Identify which cell holds the provided text, then report its (x, y) central coordinate. 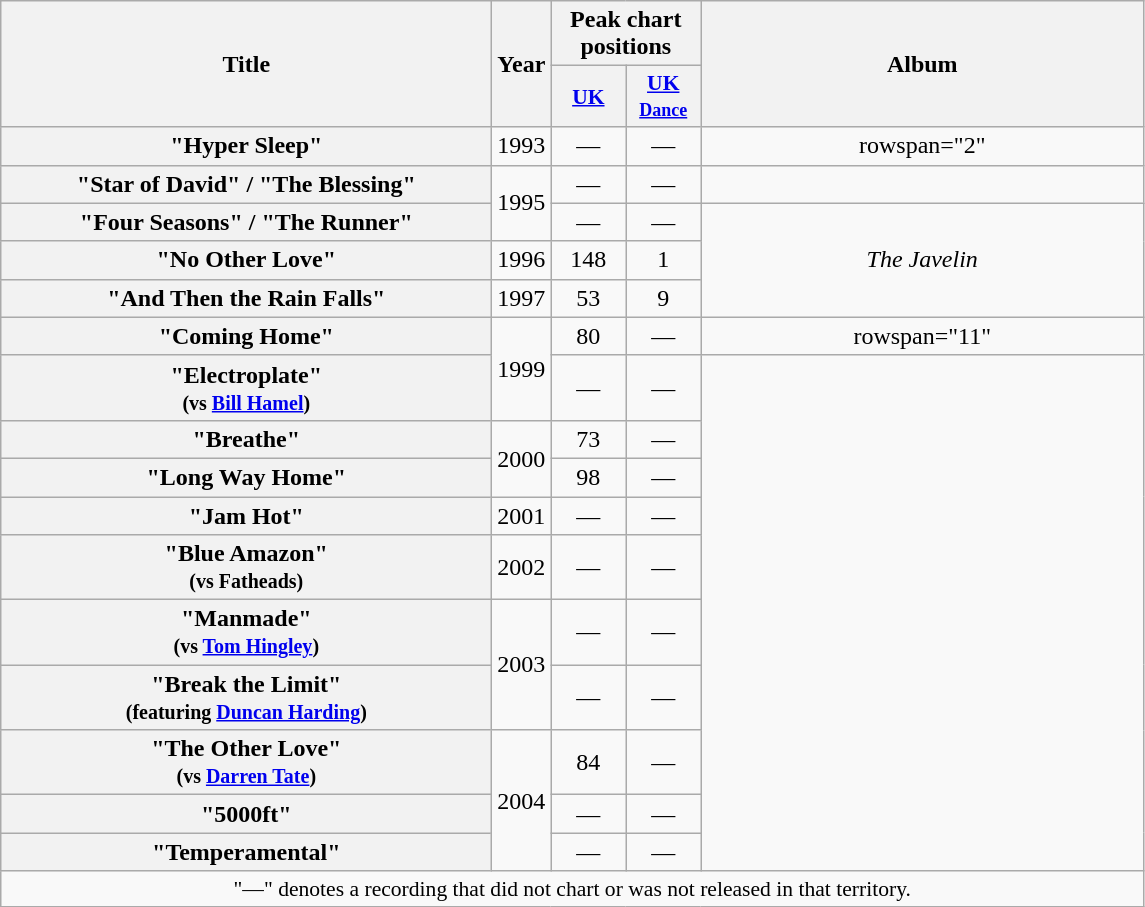
2000 (522, 458)
UK (588, 96)
UKDance (664, 96)
"And Then the Rain Falls" (246, 298)
"5000ft" (246, 814)
"Hyper Sleep" (246, 146)
1997 (522, 298)
"Coming Home" (246, 336)
"Breathe" (246, 439)
148 (588, 260)
98 (588, 477)
"Manmade"(vs Tom Hingley) (246, 632)
2002 (522, 568)
"—" denotes a recording that did not chart or was not released in that territory. (572, 889)
Title (246, 64)
1993 (522, 146)
2004 (522, 800)
The Javelin (922, 260)
"Break the Limit"(featuring Duncan Harding) (246, 698)
"The Other Love"(vs Darren Tate) (246, 762)
Album (922, 64)
"Electroplate"(vs Bill Hamel) (246, 388)
2003 (522, 665)
"Temperamental" (246, 852)
Peak chart positions (626, 34)
9 (664, 298)
"Blue Amazon"(vs Fatheads) (246, 568)
"Long Way Home" (246, 477)
84 (588, 762)
"Star of David" / "The Blessing" (246, 184)
2001 (522, 515)
rowspan="11" (922, 336)
"Jam Hot" (246, 515)
80 (588, 336)
"No Other Love" (246, 260)
rowspan="2" (922, 146)
53 (588, 298)
Year (522, 64)
73 (588, 439)
1996 (522, 260)
"Four Seasons" / "The Runner" (246, 222)
1995 (522, 203)
1999 (522, 368)
1 (664, 260)
